Search for the cell housing the specified text and yield its (x, y) center coordinate. 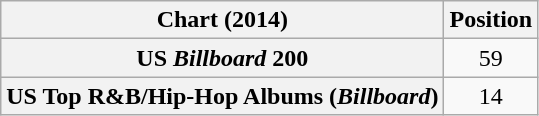
US Top R&B/Hip-Hop Albums (Billboard) (222, 96)
Chart (2014) (222, 20)
14 (491, 96)
Position (491, 20)
59 (491, 58)
US Billboard 200 (222, 58)
